Pinpoint the cell where the given text exists, returning its (X, Y) midpoint coordinate. 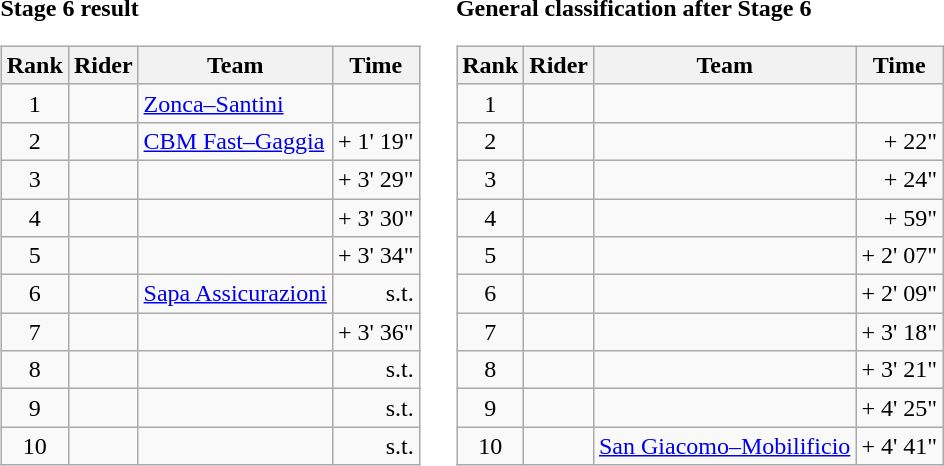
San Giacomo–Mobilificio (724, 446)
+ 22" (900, 141)
Zonca–Santini (235, 103)
CBM Fast–Gaggia (235, 141)
+ 3' 29" (376, 179)
+ 4' 25" (900, 408)
+ 3' 34" (376, 256)
+ 3' 30" (376, 217)
Sapa Assicurazioni (235, 294)
+ 59" (900, 217)
+ 2' 09" (900, 294)
+ 24" (900, 179)
+ 3' 21" (900, 370)
+ 3' 36" (376, 332)
+ 1' 19" (376, 141)
+ 2' 07" (900, 256)
+ 3' 18" (900, 332)
+ 4' 41" (900, 446)
